Provide the (x, y) coordinate of the cell's center where the given text is located.  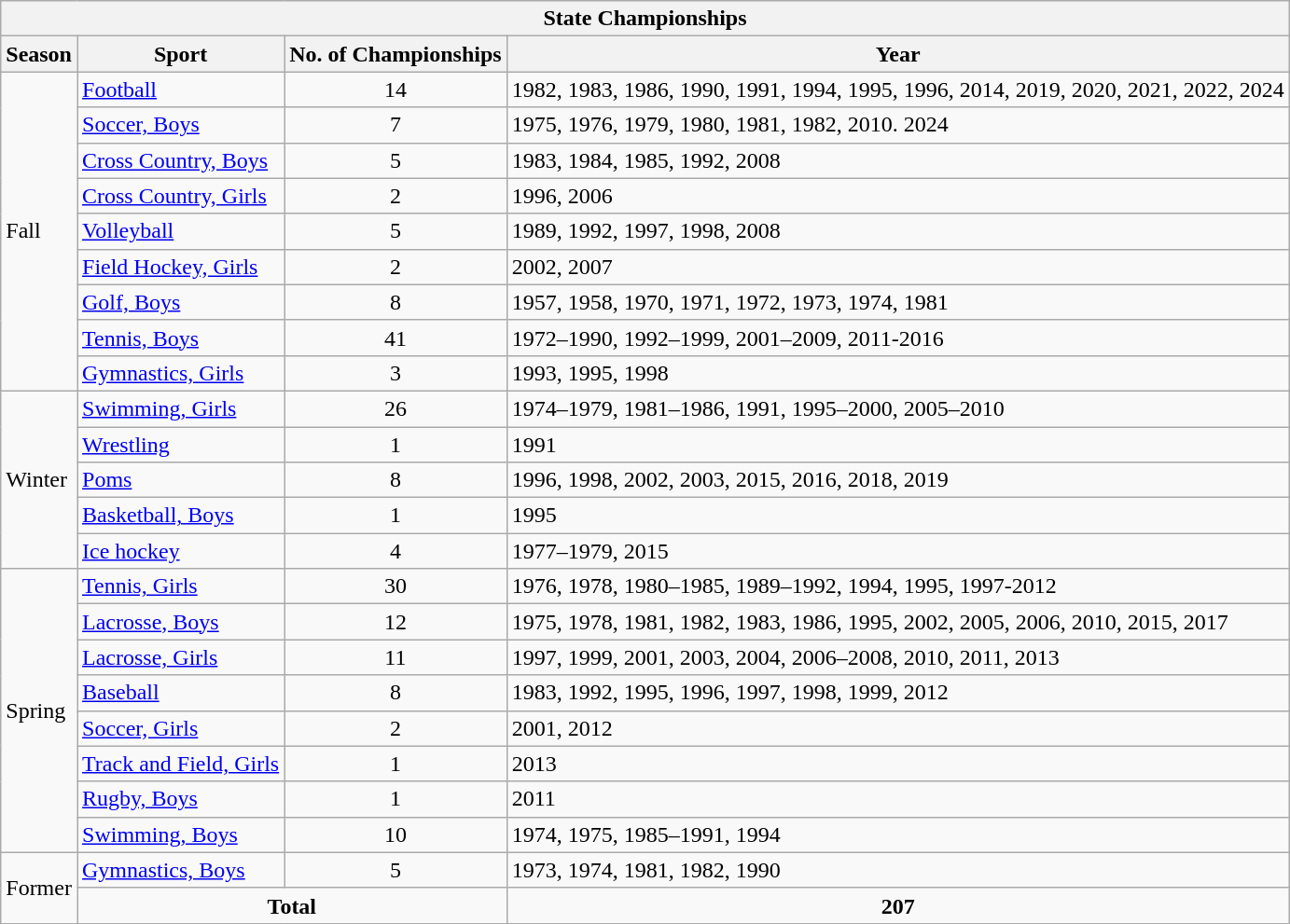
1993, 1995, 1998 (897, 373)
11 (395, 657)
41 (395, 338)
Spring (39, 710)
Ice hockey (180, 551)
Poms (180, 480)
State Championships (645, 19)
1996, 2006 (897, 196)
26 (395, 408)
Wrestling (180, 445)
207 (897, 905)
Football (180, 90)
1997, 1999, 2001, 2003, 2004, 2006–2008, 2010, 2011, 2013 (897, 657)
Season (39, 54)
Basketball, Boys (180, 516)
Sport (180, 54)
Lacrosse, Boys (180, 622)
2013 (897, 764)
1996, 1998, 2002, 2003, 2015, 2016, 2018, 2019 (897, 480)
14 (395, 90)
3 (395, 373)
Swimming, Girls (180, 408)
Baseball (180, 693)
Year (897, 54)
Track and Field, Girls (180, 764)
Field Hockey, Girls (180, 267)
Tennis, Girls (180, 586)
Soccer, Girls (180, 728)
4 (395, 551)
7 (395, 125)
1974, 1975, 1985–1991, 1994 (897, 834)
Rugby, Boys (180, 799)
1957, 1958, 1970, 1971, 1972, 1973, 1974, 1981 (897, 302)
2002, 2007 (897, 267)
Lacrosse, Girls (180, 657)
1975, 1978, 1981, 1982, 1983, 1986, 1995, 2002, 2005, 2006, 2010, 2015, 2017 (897, 622)
1995 (897, 516)
1972–1990, 1992–1999, 2001–2009, 2011-2016 (897, 338)
30 (395, 586)
1973, 1974, 1981, 1982, 1990 (897, 870)
1982, 1983, 1986, 1990, 1991, 1994, 1995, 1996, 2014, 2019, 2020, 2021, 2022, 2024 (897, 90)
1977–1979, 2015 (897, 551)
Gymnastics, Girls (180, 373)
1989, 1992, 1997, 1998, 2008 (897, 231)
Cross Country, Boys (180, 160)
Soccer, Boys (180, 125)
1983, 1984, 1985, 1992, 2008 (897, 160)
1991 (897, 445)
2001, 2012 (897, 728)
2011 (897, 799)
Gymnastics, Boys (180, 870)
1974–1979, 1981–1986, 1991, 1995–2000, 2005–2010 (897, 408)
Total (291, 905)
Fall (39, 231)
Golf, Boys (180, 302)
Tennis, Boys (180, 338)
1975, 1976, 1979, 1980, 1981, 1982, 2010. 2024 (897, 125)
1983, 1992, 1995, 1996, 1997, 1998, 1999, 2012 (897, 693)
Former (39, 888)
1976, 1978, 1980–1985, 1989–1992, 1994, 1995, 1997-2012 (897, 586)
12 (395, 622)
Swimming, Boys (180, 834)
Winter (39, 479)
Volleyball (180, 231)
10 (395, 834)
Cross Country, Girls (180, 196)
No. of Championships (395, 54)
